Return the [x, y] coordinate for the center point of the cell that contains the specified text.  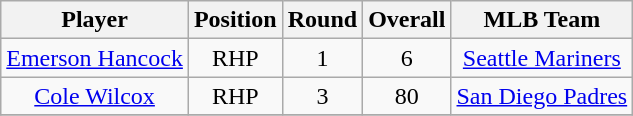
Cole Wilcox [95, 96]
MLB Team [542, 20]
Position [235, 20]
80 [407, 96]
Player [95, 20]
6 [407, 58]
Emerson Hancock [95, 58]
San Diego Padres [542, 96]
3 [322, 96]
Overall [407, 20]
1 [322, 58]
Seattle Mariners [542, 58]
Round [322, 20]
